Return [X, Y] of the center of cell containing provided text 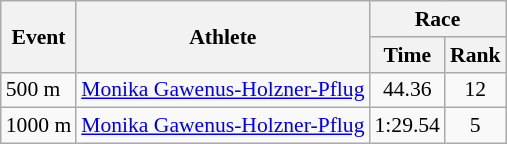
Rank [476, 55]
5 [476, 126]
Time [406, 55]
Event [38, 36]
1:29.54 [406, 126]
Athlete [222, 36]
12 [476, 90]
1000 m [38, 126]
500 m [38, 90]
44.36 [406, 90]
Race [437, 19]
